Detect which cell encompasses the target text, then output its [x, y] center coordinate. 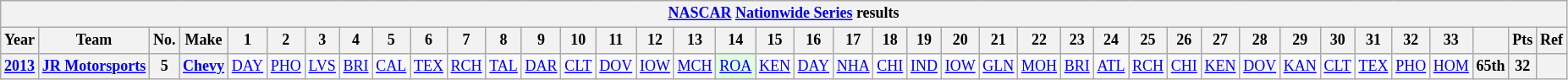
15 [775, 40]
24 [1111, 40]
17 [853, 40]
2 [286, 40]
IND [924, 66]
22 [1039, 40]
NASCAR Nationwide Series results [784, 13]
14 [736, 40]
Ref [1552, 40]
GLN [999, 66]
25 [1148, 40]
23 [1076, 40]
26 [1184, 40]
18 [890, 40]
ATL [1111, 66]
31 [1373, 40]
ROA [736, 66]
10 [579, 40]
MOH [1039, 66]
8 [503, 40]
12 [655, 40]
KAN [1300, 66]
19 [924, 40]
7 [466, 40]
No. [164, 40]
65th [1491, 66]
33 [1452, 40]
Year [20, 40]
TAL [503, 66]
13 [695, 40]
Make [204, 40]
DAR [542, 66]
HOM [1452, 66]
9 [542, 40]
21 [999, 40]
Pts [1523, 40]
CAL [391, 66]
29 [1300, 40]
4 [355, 40]
11 [616, 40]
2013 [20, 66]
6 [429, 40]
JR Motorsports [93, 66]
LVS [322, 66]
16 [813, 40]
MCH [695, 66]
20 [960, 40]
1 [247, 40]
Team [93, 40]
30 [1337, 40]
3 [322, 40]
28 [1260, 40]
Chevy [204, 66]
27 [1220, 40]
NHA [853, 66]
